Search for the cell housing the specified text and yield its (x, y) center coordinate. 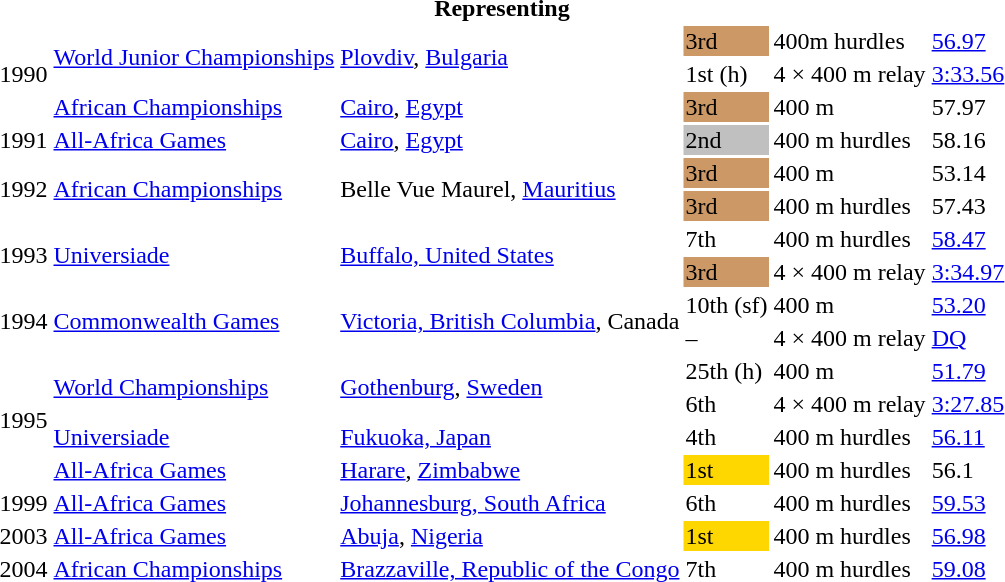
– (726, 338)
Fukuoka, Japan (510, 437)
Commonwealth Games (194, 322)
2nd (726, 140)
Belle Vue Maurel, Mauritius (510, 190)
World Junior Championships (194, 58)
Abuja, Nigeria (510, 536)
25th (h) (726, 371)
Harare, Zimbabwe (510, 470)
7th (726, 239)
Gothenburg, Sweden (510, 388)
4th (726, 437)
Johannesburg, South Africa (510, 503)
Victoria, British Columbia, Canada (510, 322)
400m hurdles (850, 41)
10th (sf) (726, 305)
Plovdiv, Bulgaria (510, 58)
World Championships (194, 388)
Buffalo, United States (510, 256)
1st (h) (726, 74)
